Output the [X, Y] coordinate of the center of the cell containing the given text.  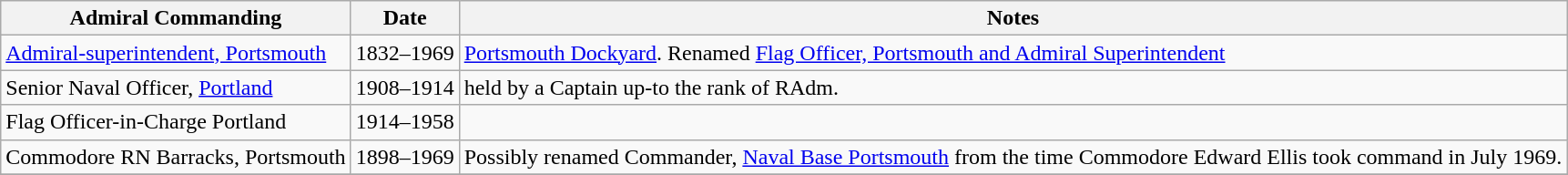
Notes [1013, 18]
Senior Naval Officer, Portland [176, 87]
1908–1914 [404, 87]
Possibly renamed Commander, Naval Base Portsmouth from the time Commodore Edward Ellis took command in July 1969. [1013, 157]
Portsmouth Dockyard. Renamed Flag Officer, Portsmouth and Admiral Superintendent [1013, 53]
Admiral-superintendent, Portsmouth [176, 53]
1914–1958 [404, 122]
Commodore RN Barracks, Portsmouth [176, 157]
Flag Officer-in-Charge Portland [176, 122]
Date [404, 18]
1898–1969 [404, 157]
Admiral Commanding [176, 18]
1832–1969 [404, 53]
held by a Captain up-to the rank of RAdm. [1013, 87]
